Identify which cell holds the provided text, then report its [x, y] central coordinate. 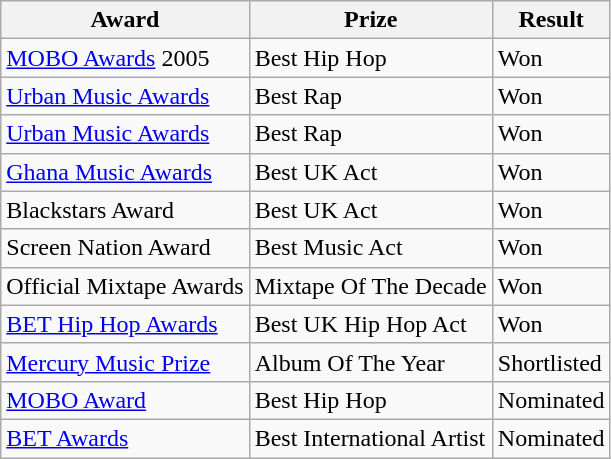
MOBO Award [125, 400]
Ghana Music Awards [125, 172]
Best International Artist [370, 438]
MOBO Awards 2005 [125, 58]
Blackstars Award [125, 210]
Award [125, 20]
Result [551, 20]
Best UK Hip Hop Act [370, 324]
Shortlisted [551, 362]
Mixtape Of The Decade [370, 286]
Album Of The Year [370, 362]
Best Music Act [370, 248]
BET Awards [125, 438]
Screen Nation Award [125, 248]
Official Mixtape Awards [125, 286]
BET Hip Hop Awards [125, 324]
Prize [370, 20]
Mercury Music Prize [125, 362]
